Scan for the cell matching the given text and deliver its (x, y) coordinate at center. 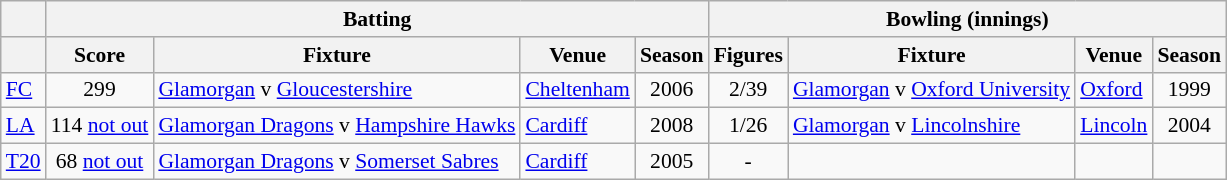
Lincoln (1114, 126)
Glamorgan v Gloucestershire (336, 90)
Oxford (1114, 90)
1999 (1189, 90)
Cheltenham (577, 90)
299 (100, 90)
Figures (748, 55)
- (748, 162)
114 not out (100, 126)
T20 (24, 162)
2/39 (748, 90)
FC (24, 90)
Score (100, 55)
Bowling (innings) (968, 19)
Glamorgan Dragons v Hampshire Hawks (336, 126)
68 not out (100, 162)
2006 (672, 90)
Glamorgan v Oxford University (932, 90)
1/26 (748, 126)
2008 (672, 126)
2005 (672, 162)
Glamorgan v Lincolnshire (932, 126)
LA (24, 126)
Batting (378, 19)
Glamorgan Dragons v Somerset Sabres (336, 162)
2004 (1189, 126)
